Extract the (X, Y) coordinate from the center of the cell holding the provided text.  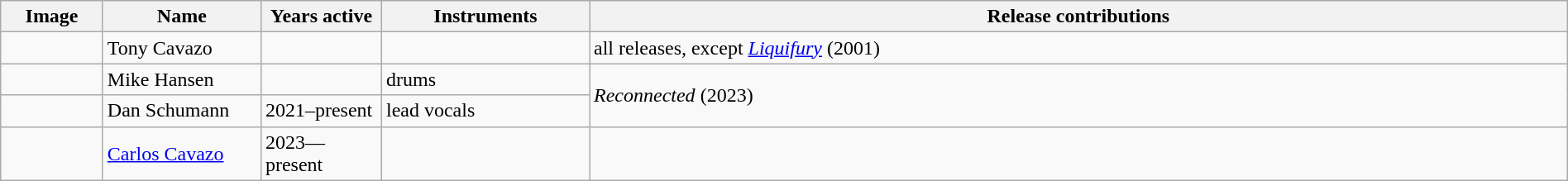
Image (52, 17)
Release contributions (1078, 17)
Mike Hansen (182, 79)
2021–present (321, 111)
all releases, except Liquifury (2001) (1078, 48)
lead vocals (485, 111)
Carlos Cavazo (182, 154)
Tony Cavazo (182, 48)
Instruments (485, 17)
Dan Schumann (182, 111)
drums (485, 79)
Reconnected (2023) (1078, 95)
Years active (321, 17)
Name (182, 17)
2023—present (321, 154)
